Identify which cell holds the provided text, then report its [X, Y] central coordinate. 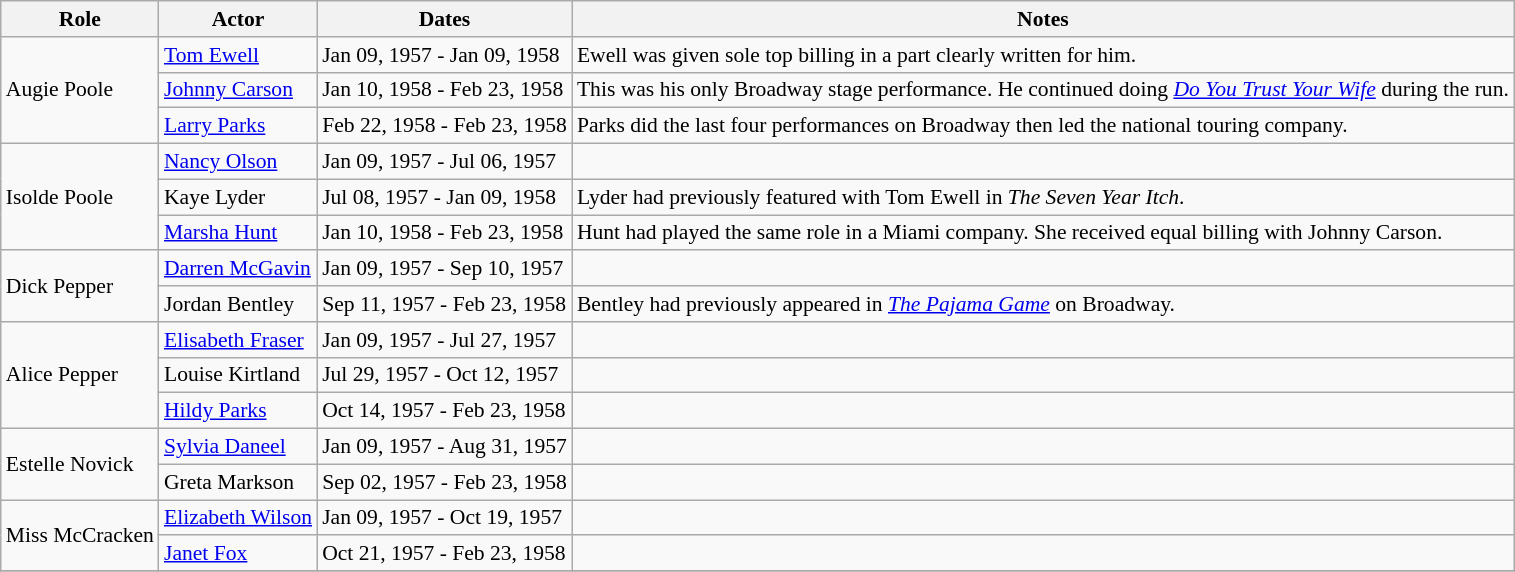
Jul 08, 1957 - Jan 09, 1958 [444, 197]
Ewell was given sole top billing in a part clearly written for him. [1043, 55]
This was his only Broadway stage performance. He continued doing Do You Trust Your Wife during the run. [1043, 90]
Elisabeth Fraser [238, 340]
Jan 09, 1957 - Oct 19, 1957 [444, 518]
Oct 21, 1957 - Feb 23, 1958 [444, 554]
Janet Fox [238, 554]
Kaye Lyder [238, 197]
Isolde Poole [80, 198]
Augie Poole [80, 90]
Dick Pepper [80, 286]
Oct 14, 1957 - Feb 23, 1958 [444, 411]
Jul 29, 1957 - Oct 12, 1957 [444, 375]
Jan 09, 1957 - Jan 09, 1958 [444, 55]
Hildy Parks [238, 411]
Larry Parks [238, 126]
Parks did the last four performances on Broadway then led the national touring company. [1043, 126]
Bentley had previously appeared in The Pajama Game on Broadway. [1043, 304]
Jan 09, 1957 - Jul 27, 1957 [444, 340]
Nancy Olson [238, 162]
Darren McGavin [238, 269]
Sylvia Daneel [238, 447]
Hunt had played the same role in a Miami company. She received equal billing with Johnny Carson. [1043, 233]
Jordan Bentley [238, 304]
Lyder had previously featured with Tom Ewell in The Seven Year Itch. [1043, 197]
Dates [444, 19]
Jan 09, 1957 - Aug 31, 1957 [444, 447]
Sep 11, 1957 - Feb 23, 1958 [444, 304]
Feb 22, 1958 - Feb 23, 1958 [444, 126]
Elizabeth Wilson [238, 518]
Louise Kirtland [238, 375]
Marsha Hunt [238, 233]
Alice Pepper [80, 376]
Notes [1043, 19]
Jan 09, 1957 - Sep 10, 1957 [444, 269]
Miss McCracken [80, 536]
Tom Ewell [238, 55]
Sep 02, 1957 - Feb 23, 1958 [444, 482]
Johnny Carson [238, 90]
Role [80, 19]
Greta Markson [238, 482]
Jan 09, 1957 - Jul 06, 1957 [444, 162]
Estelle Novick [80, 464]
Actor [238, 19]
